From the cell containing the given text, extract its center point as (x, y) coordinate. 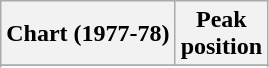
Peakposition (221, 34)
Chart (1977-78) (88, 34)
